Return [X, Y] of the center of cell containing provided text 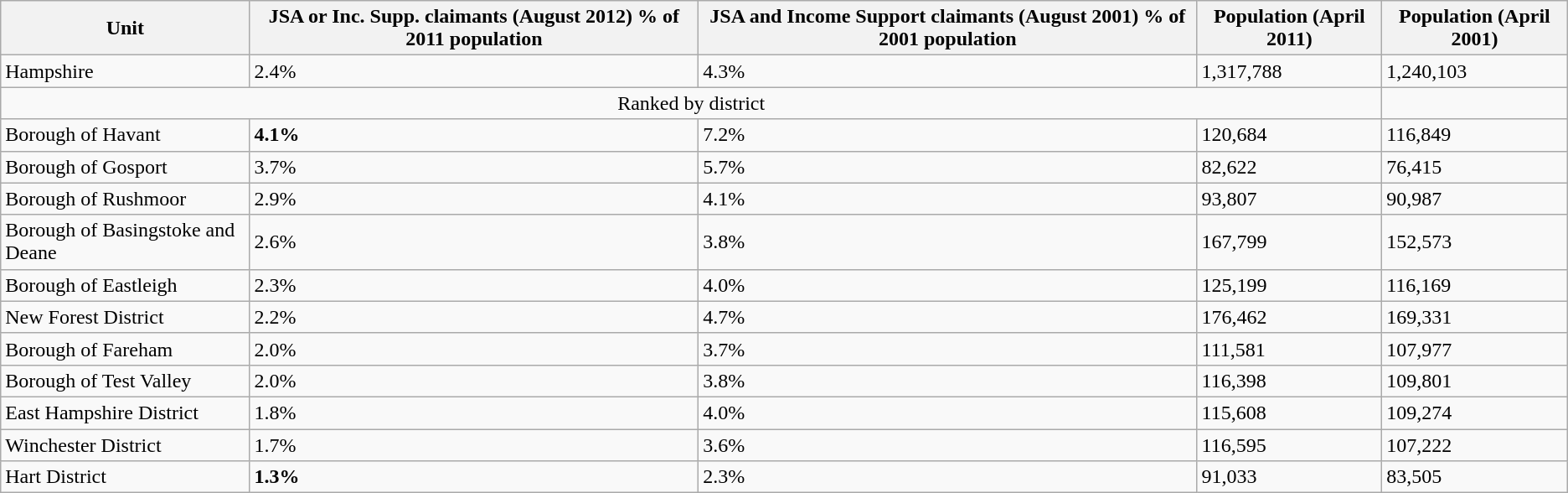
120,684 [1290, 135]
Borough of Rushmoor [126, 199]
4.3% [948, 71]
Borough of Test Valley [126, 381]
116,849 [1475, 135]
4.7% [948, 317]
76,415 [1475, 167]
1,240,103 [1475, 71]
2.2% [474, 317]
109,801 [1475, 381]
Population (April 2001) [1475, 29]
83,505 [1475, 477]
152,573 [1475, 241]
109,274 [1475, 413]
169,331 [1475, 317]
East Hampshire District [126, 413]
Unit [126, 29]
5.7% [948, 167]
2.4% [474, 71]
107,222 [1475, 445]
116,595 [1290, 445]
116,169 [1475, 285]
Borough of Eastleigh [126, 285]
91,033 [1290, 477]
1,317,788 [1290, 71]
Borough of Gosport [126, 167]
115,608 [1290, 413]
176,462 [1290, 317]
167,799 [1290, 241]
2.6% [474, 241]
82,622 [1290, 167]
1.7% [474, 445]
125,199 [1290, 285]
93,807 [1290, 199]
Borough of Fareham [126, 349]
1.8% [474, 413]
Hart District [126, 477]
2.9% [474, 199]
116,398 [1290, 381]
3.6% [948, 445]
Borough of Basingstoke and Deane [126, 241]
90,987 [1475, 199]
7.2% [948, 135]
1.3% [474, 477]
111,581 [1290, 349]
JSA or Inc. Supp. claimants (August 2012) % of 2011 population [474, 29]
Winchester District [126, 445]
107,977 [1475, 349]
New Forest District [126, 317]
Ranked by district [692, 103]
Hampshire [126, 71]
JSA and Income Support claimants (August 2001) % of 2001 population [948, 29]
Population (April 2011) [1290, 29]
Borough of Havant [126, 135]
